For the text-containing cell, return its midpoint in (X, Y) coordinate format. 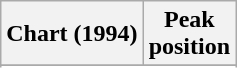
Peakposition (189, 34)
Chart (1994) (72, 34)
